From the cell containing the given text, extract its center point as [X, Y] coordinate. 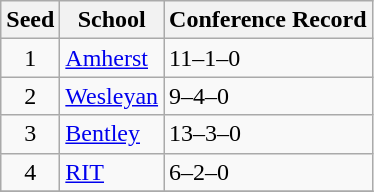
9–4–0 [268, 96]
Bentley [112, 134]
Wesleyan [112, 96]
4 [30, 172]
11–1–0 [268, 58]
RIT [112, 172]
Amherst [112, 58]
13–3–0 [268, 134]
3 [30, 134]
6–2–0 [268, 172]
2 [30, 96]
Seed [30, 20]
1 [30, 58]
School [112, 20]
Conference Record [268, 20]
